For the text-containing cell, return its midpoint in [X, Y] coordinate format. 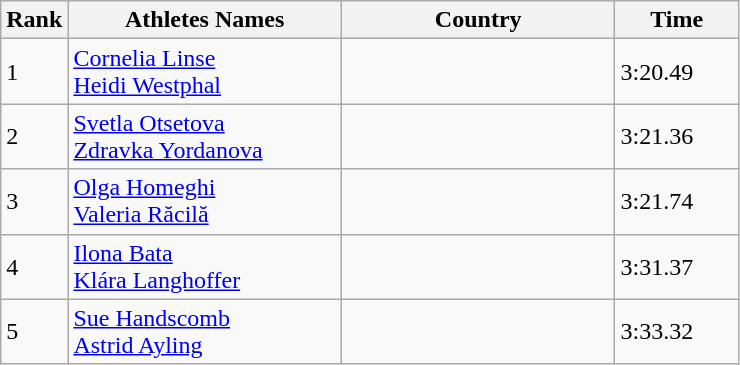
Country [478, 20]
2 [34, 136]
3:31.37 [677, 266]
3:21.36 [677, 136]
Sue HandscombAstrid Ayling [205, 332]
Ilona BataKlára Langhoffer [205, 266]
3:20.49 [677, 72]
4 [34, 266]
Athletes Names [205, 20]
3:33.32 [677, 332]
1 [34, 72]
Cornelia LinseHeidi Westphal [205, 72]
Svetla OtsetovaZdravka Yordanova [205, 136]
3:21.74 [677, 202]
3 [34, 202]
Time [677, 20]
Rank [34, 20]
Olga HomeghiValeria Răcilă [205, 202]
5 [34, 332]
